Identify which cell holds the provided text, then report its (x, y) central coordinate. 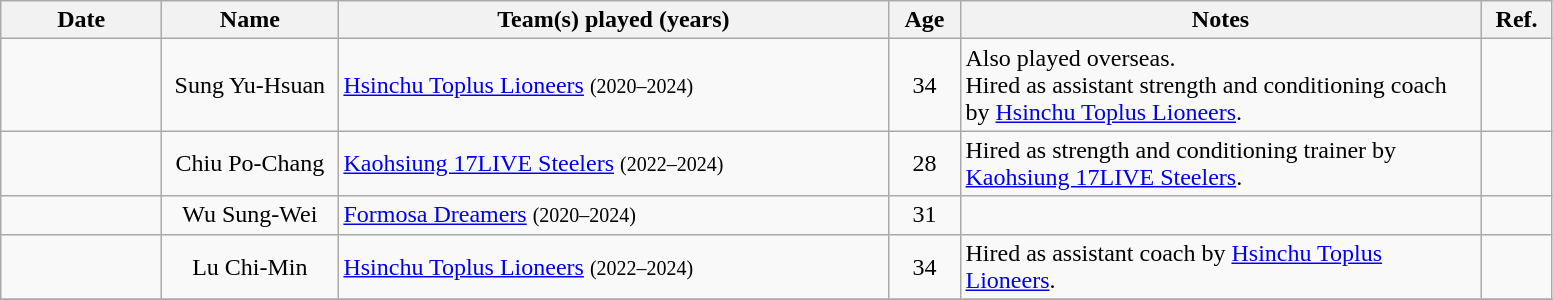
Date (82, 20)
28 (924, 164)
Team(s) played (years) (614, 20)
Formosa Dreamers (2020–2024) (614, 215)
Also played overseas.Hired as assistant strength and conditioning coach by Hsinchu Toplus Lioneers. (1220, 85)
Kaohsiung 17LIVE Steelers (2022–2024) (614, 164)
Hired as assistant coach by Hsinchu Toplus Lioneers. (1220, 266)
Lu Chi-Min (250, 266)
Ref. (1516, 20)
Hsinchu Toplus Lioneers (2022–2024) (614, 266)
Wu Sung-Wei (250, 215)
Notes (1220, 20)
Name (250, 20)
Hired as strength and conditioning trainer by Kaohsiung 17LIVE Steelers. (1220, 164)
Age (924, 20)
Chiu Po-Chang (250, 164)
31 (924, 215)
Hsinchu Toplus Lioneers (2020–2024) (614, 85)
Sung Yu-Hsuan (250, 85)
